Scan for the cell matching the given text and deliver its [X, Y] coordinate at center. 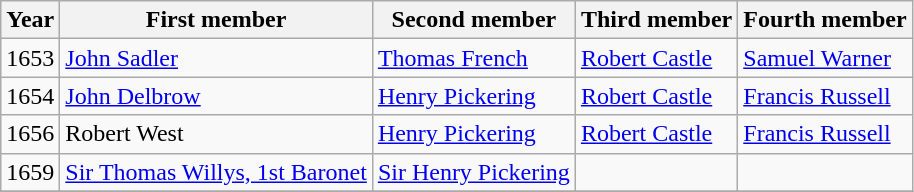
1659 [30, 172]
Year [30, 20]
Second member [474, 20]
Third member [656, 20]
John Sadler [216, 58]
Fourth member [825, 20]
Robert West [216, 134]
John Delbrow [216, 96]
Thomas French [474, 58]
First member [216, 20]
Sir Henry Pickering [474, 172]
Sir Thomas Willys, 1st Baronet [216, 172]
1653 [30, 58]
Samuel Warner [825, 58]
1654 [30, 96]
1656 [30, 134]
